Scan for the cell matching the given text and deliver its (x, y) coordinate at center. 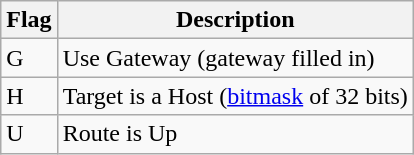
H (29, 96)
Target is a Host (bitmask of 32 bits) (235, 96)
Description (235, 20)
U (29, 134)
G (29, 58)
Use Gateway (gateway filled in) (235, 58)
Flag (29, 20)
Route is Up (235, 134)
